Determine the [x, y] coordinate at the center of the cell enclosing the given text.  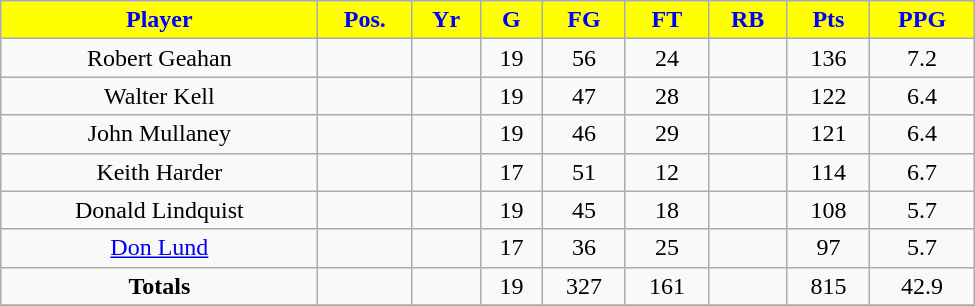
51 [584, 172]
24 [666, 58]
Player [160, 20]
36 [584, 248]
42.9 [922, 286]
Pos. [365, 20]
PPG [922, 20]
29 [666, 134]
FT [666, 20]
FG [584, 20]
56 [584, 58]
18 [666, 210]
Pts [828, 20]
7.2 [922, 58]
97 [828, 248]
John Mullaney [160, 134]
RB [747, 20]
G [511, 20]
121 [828, 134]
122 [828, 96]
Robert Geahan [160, 58]
Donald Lindquist [160, 210]
28 [666, 96]
136 [828, 58]
Totals [160, 286]
815 [828, 286]
6.7 [922, 172]
46 [584, 134]
108 [828, 210]
Yr [446, 20]
161 [666, 286]
Keith Harder [160, 172]
Walter Kell [160, 96]
12 [666, 172]
114 [828, 172]
25 [666, 248]
47 [584, 96]
327 [584, 286]
45 [584, 210]
Don Lund [160, 248]
